Find where the given text appears and provide that cell's center as (X, Y) coordinate. 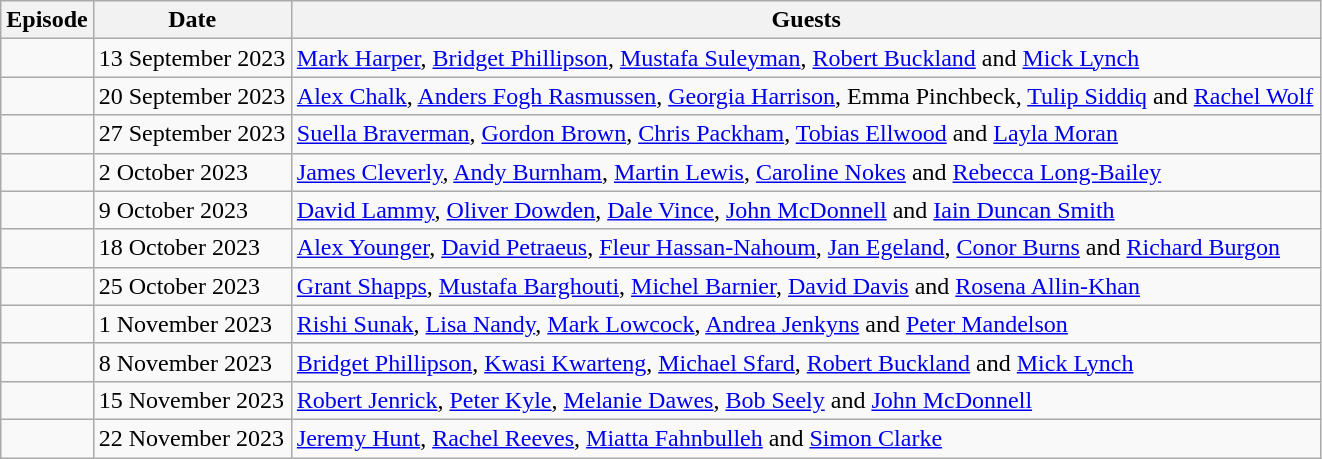
Jeremy Hunt, Rachel Reeves, Miatta Fahnbulleh and Simon Clarke (806, 438)
Date (192, 20)
18 October 2023 (192, 248)
Rishi Sunak, Lisa Nandy, Mark Lowcock, Andrea Jenkyns and Peter Mandelson (806, 324)
Alex Chalk, Anders Fogh Rasmussen, Georgia Harrison, Emma Pinchbeck, Tulip Siddiq and Rachel Wolf (806, 96)
15 November 2023 (192, 400)
Suella Braverman, Gordon Brown, Chris Packham, Tobias Ellwood and Layla Moran (806, 134)
1 November 2023 (192, 324)
27 September 2023 (192, 134)
Alex Younger, David Petraeus, Fleur Hassan-Nahoum, Jan Egeland, Conor Burns and Richard Burgon (806, 248)
8 November 2023 (192, 362)
20 September 2023 (192, 96)
Grant Shapps, Mustafa Barghouti, Michel Barnier, David Davis and Rosena Allin-Khan (806, 286)
Mark Harper, Bridget Phillipson, Mustafa Suleyman, Robert Buckland and Mick Lynch (806, 58)
9 October 2023 (192, 210)
25 October 2023 (192, 286)
David Lammy, Oliver Dowden, Dale Vince, John McDonnell and Iain Duncan Smith (806, 210)
2 October 2023 (192, 172)
Guests (806, 20)
Episode (47, 20)
22 November 2023 (192, 438)
James Cleverly, Andy Burnham, Martin Lewis, Caroline Nokes and Rebecca Long-Bailey (806, 172)
Robert Jenrick, Peter Kyle, Melanie Dawes, Bob Seely and John McDonnell (806, 400)
Bridget Phillipson, Kwasi Kwarteng, Michael Sfard, Robert Buckland and Mick Lynch (806, 362)
13 September 2023 (192, 58)
